Capture the cell that displays the provided text and extract its [x, y] central coordinate. 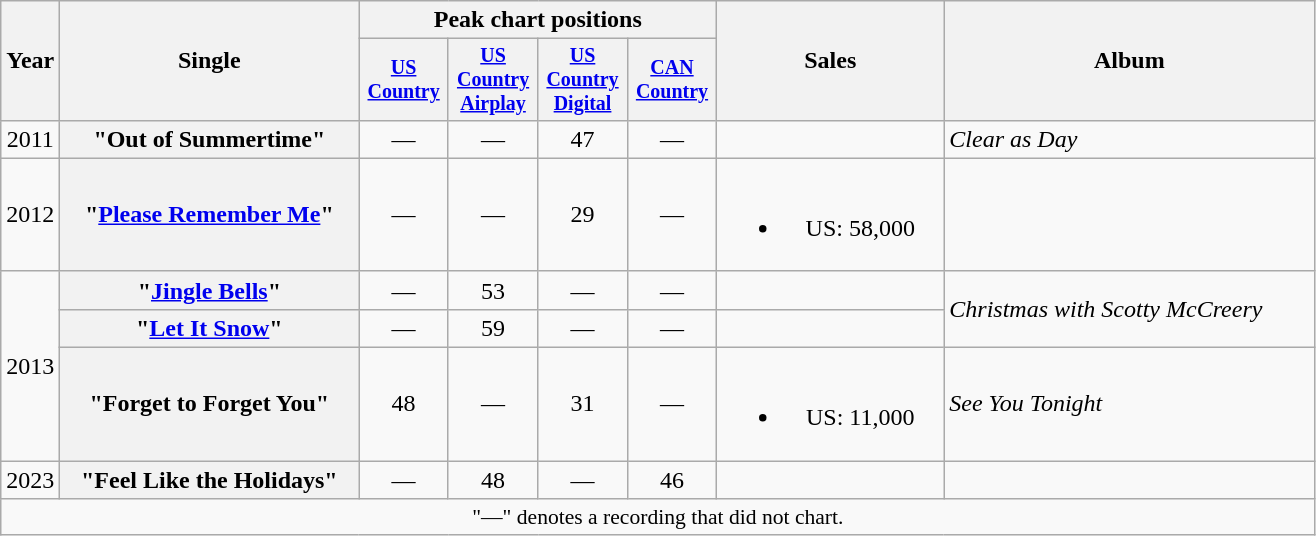
Year [30, 61]
Sales [830, 61]
"Feel Like the Holidays" [210, 480]
Single [210, 61]
Peak chart positions [538, 20]
US Country Digital [582, 80]
53 [492, 290]
46 [672, 480]
See You Tonight [1130, 404]
2011 [30, 139]
"Let It Snow" [210, 328]
US: 11,000 [830, 404]
Christmas with Scotty McCreery [1130, 309]
US Country Airplay [492, 80]
Album [1130, 61]
Clear as Day [1130, 139]
"Forget to Forget You" [210, 404]
"Out of Summertime" [210, 139]
US: 58,000 [830, 214]
31 [582, 404]
"—" denotes a recording that did not chart. [658, 517]
59 [492, 328]
2012 [30, 214]
2023 [30, 480]
2013 [30, 366]
"Please Remember Me" [210, 214]
"Jingle Bells" [210, 290]
47 [582, 139]
US Country [404, 80]
29 [582, 214]
CAN Country [672, 80]
